Return (x, y) of the center of cell containing provided text 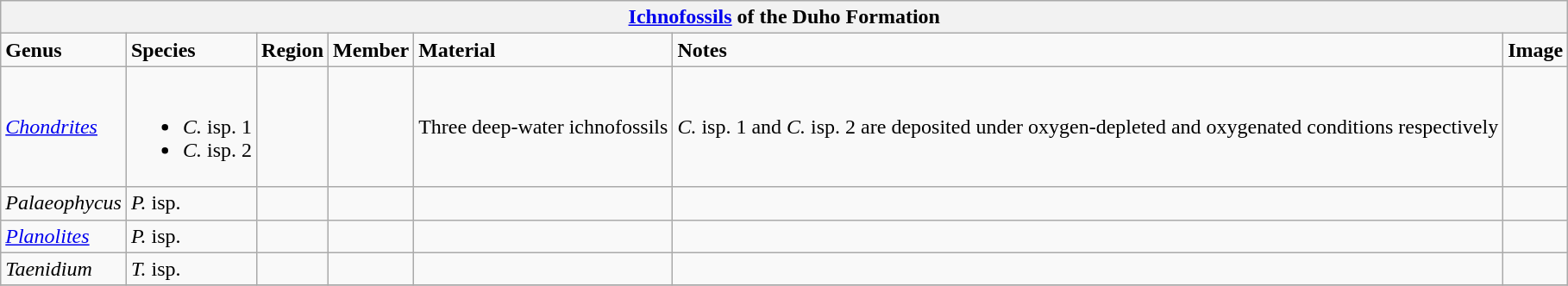
Ichnofossils of the Duho Formation (785, 17)
Planolites (64, 236)
Chondrites (64, 127)
Three deep-water ichnofossils (543, 127)
Region (293, 50)
T. isp. (191, 269)
Material (543, 50)
Genus (64, 50)
C. isp. 1C. isp. 2 (191, 127)
C. isp. 1 and C. isp. 2 are deposited under oxygen-depleted and oxygenated conditions respectively (1088, 127)
Species (191, 50)
Member (371, 50)
Image (1535, 50)
Notes (1088, 50)
Palaeophycus (64, 203)
Taenidium (64, 269)
